Scan for the cell matching the given text and deliver its (x, y) coordinate at center. 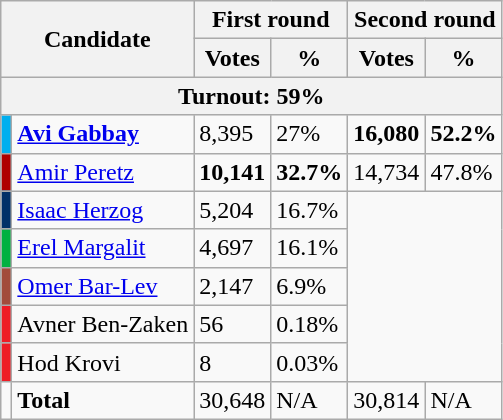
Turnout: 59% (252, 96)
4,697 (232, 248)
0.18% (310, 324)
52.2% (464, 134)
0.03% (310, 362)
30,814 (386, 400)
16.7% (310, 210)
Candidate (98, 39)
14,734 (386, 172)
5,204 (232, 210)
10,141 (232, 172)
8 (232, 362)
47.8% (464, 172)
Avi Gabbay (103, 134)
32.7% (310, 172)
Hod Krovi (103, 362)
6.9% (310, 286)
56 (232, 324)
Isaac Herzog (103, 210)
Erel Margalit (103, 248)
27% (310, 134)
30,648 (232, 400)
2,147 (232, 286)
Avner Ben-Zaken (103, 324)
Second round (425, 20)
Omer Bar-Lev (103, 286)
16.1% (310, 248)
Total (103, 400)
Amir Peretz (103, 172)
First round (271, 20)
16,080 (386, 134)
8,395 (232, 134)
